Locate the cell with the specified text and output its (X, Y) center coordinate. 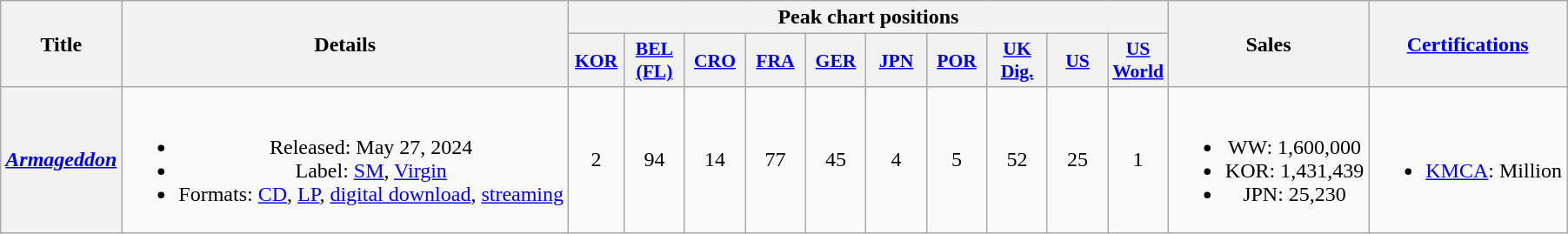
GER (836, 61)
Details (345, 43)
USWorld (1138, 61)
52 (1018, 160)
Sales (1268, 43)
25 (1078, 160)
77 (776, 160)
Released: May 27, 2024Label: SM, VirginFormats: CD, LP, digital download, streaming (345, 160)
POR (957, 61)
14 (715, 160)
KMCA: Million (1468, 160)
94 (655, 160)
BEL(FL) (655, 61)
US (1078, 61)
Armageddon (61, 160)
1 (1138, 160)
5 (957, 160)
KOR (597, 61)
Certifications (1468, 43)
FRA (776, 61)
WW: 1,600,000KOR: 1,431,439JPN: 25,230 (1268, 160)
CRO (715, 61)
Title (61, 43)
45 (836, 160)
4 (897, 160)
2 (597, 160)
JPN (897, 61)
Peak chart positions (869, 17)
UKDig. (1018, 61)
